From the cell containing the given text, extract its center point as (x, y) coordinate. 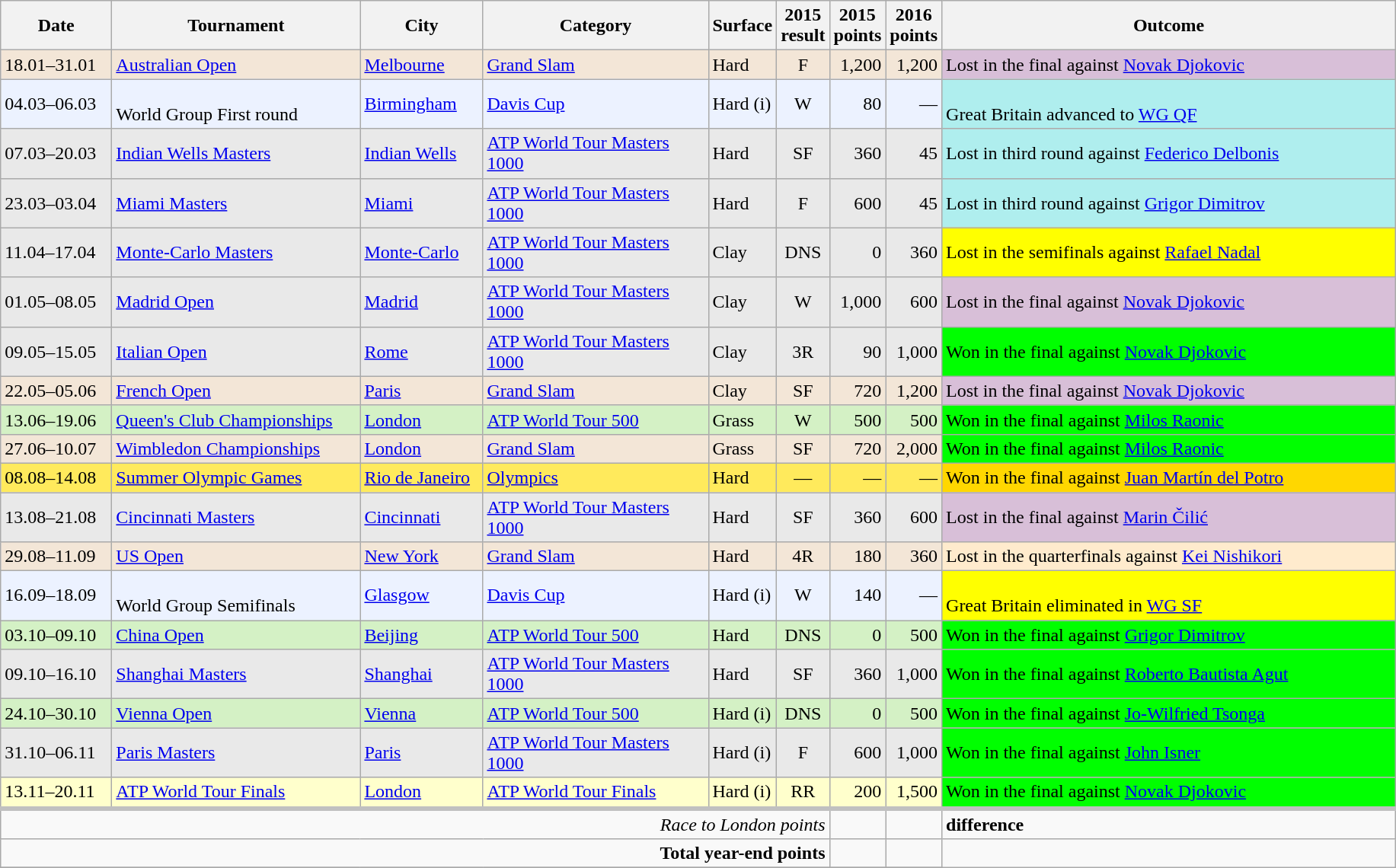
180 (858, 557)
Wimbledon Championships (236, 448)
24.10–30.10 (56, 713)
Rome (422, 352)
Australian Open (236, 65)
29.08–11.09 (56, 557)
Shanghai Masters (236, 675)
03.10–09.10 (56, 635)
Tournament (236, 26)
Vienna Open (236, 713)
Shanghai (422, 675)
Madrid Open (236, 302)
27.06–10.07 (56, 448)
31.10–06.11 (56, 752)
09.10–16.10 (56, 675)
3R (803, 352)
Won in the final against Grigor Dimitrov (1169, 635)
Outcome (1169, 26)
Monte-Carlo (422, 253)
Surface (743, 26)
4R (803, 557)
China Open (236, 635)
Cincinnati (422, 516)
Queen's Club Championships (236, 420)
Miami Masters (236, 203)
World Group Semifinals (236, 595)
French Open (236, 391)
Great Britain advanced to WG QF (1169, 104)
13.06–19.06 (56, 420)
200 (858, 793)
Indian Wells (422, 154)
World Group First round (236, 104)
07.03–20.03 (56, 154)
16.09–18.09 (56, 595)
Madrid (422, 302)
Lost in the semifinals against Rafael Nadal (1169, 253)
City (422, 26)
Won in the final against Roberto Bautista Agut (1169, 675)
Glasgow (422, 595)
Rio de Janeiro (422, 477)
01.05–08.05 (56, 302)
Date (56, 26)
2016 points (914, 26)
04.03–06.03 (56, 104)
Summer Olympic Games (236, 477)
08.08–14.08 (56, 477)
New York (422, 557)
09.05–15.05 (56, 352)
Melbourne (422, 65)
Italian Open (236, 352)
Indian Wells Masters (236, 154)
90 (858, 352)
140 (858, 595)
Lost in third round against Grigor Dimitrov (1169, 203)
Cincinnati Masters (236, 516)
Paris Masters (236, 752)
22.05–05.06 (56, 391)
18.01–31.01 (56, 65)
1,500 (914, 793)
US Open (236, 557)
Great Britain eliminated in WG SF (1169, 595)
Won in the final against Juan Martín del Potro (1169, 477)
Total year-end points (415, 854)
Vienna (422, 713)
Birmingham (422, 104)
13.11–20.11 (56, 793)
11.04–17.04 (56, 253)
Lost in the quarterfinals against Kei Nishikori (1169, 557)
13.08–21.08 (56, 516)
Olympics (596, 477)
Lost in third round against Federico Delbonis (1169, 154)
Won in the final against Jo-Wilfried Tsonga (1169, 713)
Lost in the final against Marin Čilić (1169, 516)
Category (596, 26)
Won in the final against John Isner (1169, 752)
RR (803, 793)
difference (1169, 823)
2015 result (803, 26)
Race to London points (415, 823)
2,000 (914, 448)
80 (858, 104)
Miami (422, 203)
23.03–03.04 (56, 203)
Monte-Carlo Masters (236, 253)
2015 points (858, 26)
Beijing (422, 635)
